Determine the [X, Y] coordinate at the center of the cell enclosing the given text.  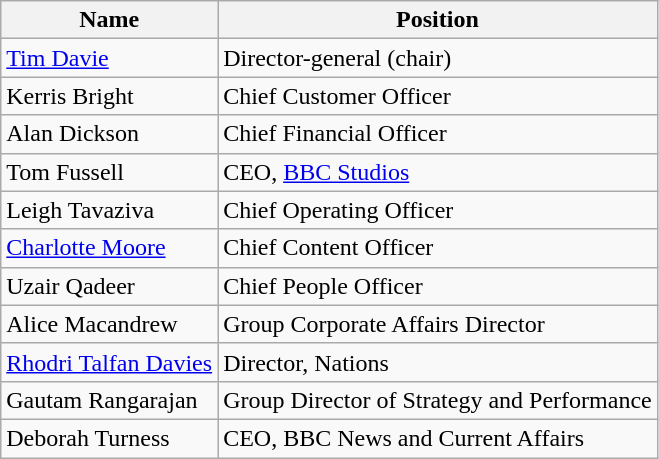
Kerris Bright [110, 96]
Chief Financial Officer [438, 134]
Chief Content Officer [438, 248]
Group Corporate Affairs Director [438, 324]
Chief Operating Officer [438, 210]
CEO, BBC News and Current Affairs [438, 438]
Name [110, 20]
Chief People Officer [438, 286]
Chief Customer Officer [438, 96]
Director-general (chair) [438, 58]
Alice Macandrew [110, 324]
Charlotte Moore [110, 248]
Tom Fussell [110, 172]
Alan Dickson [110, 134]
Deborah Turness [110, 438]
Group Director of Strategy and Performance [438, 400]
Position [438, 20]
Tim Davie [110, 58]
Uzair Qadeer [110, 286]
Rhodri Talfan Davies [110, 362]
CEO, BBC Studios [438, 172]
Director, Nations [438, 362]
Leigh Tavaziva [110, 210]
Gautam Rangarajan [110, 400]
